For the text-containing cell, return its midpoint in [x, y] coordinate format. 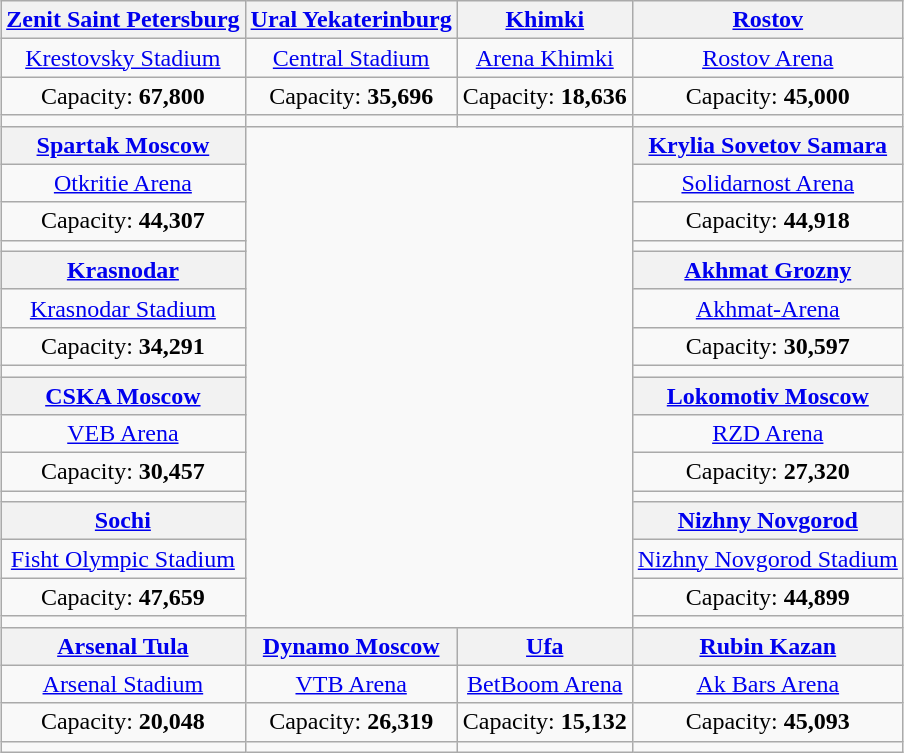
Capacity: 27,320 [768, 472]
Sochi [123, 521]
Central Stadium [351, 58]
Capacity: 35,696 [351, 96]
Arsenal Tula [123, 646]
Capacity: 18,636 [544, 96]
Capacity: 34,291 [123, 346]
Nizhny Novgorod Stadium [768, 559]
Otkritie Arena [123, 183]
Arena Khimki [544, 58]
Krasnodar [123, 270]
Krasnodar Stadium [123, 308]
Capacity: 45,093 [768, 722]
Khimki [544, 20]
Nizhny Novgorod [768, 521]
Capacity: 44,307 [123, 221]
Capacity: 15,132 [544, 722]
Ufa [544, 646]
Capacity: 30,457 [123, 472]
Capacity: 44,918 [768, 221]
Ural Yekaterinburg [351, 20]
Zenit Saint Petersburg [123, 20]
Capacity: 26,319 [351, 722]
Solidarnost Arena [768, 183]
Capacity: 45,000 [768, 96]
Capacity: 47,659 [123, 597]
VTB Arena [351, 684]
Akhmat-Arena [768, 308]
Capacity: 20,048 [123, 722]
Capacity: 44,899 [768, 597]
Lokomotiv Moscow [768, 395]
Krestovsky Stadium [123, 58]
Spartak Moscow [123, 145]
VEB Arena [123, 434]
Capacity: 30,597 [768, 346]
Rubin Kazan [768, 646]
RZD Arena [768, 434]
Akhmat Grozny [768, 270]
Fisht Olympic Stadium [123, 559]
Ak Bars Arena [768, 684]
Capacity: 67,800 [123, 96]
Rostov [768, 20]
Dynamo Moscow [351, 646]
Krylia Sovetov Samara [768, 145]
BetBoom Arena [544, 684]
Rostov Arena [768, 58]
Arsenal Stadium [123, 684]
CSKA Moscow [123, 395]
